From the cell containing the given text, extract its center point as (X, Y) coordinate. 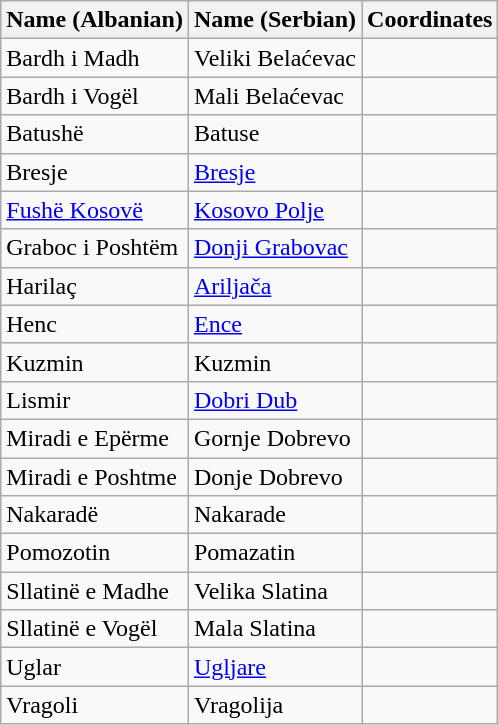
Bardh i Madh (95, 58)
Sllatinë e Vogël (95, 629)
Pomazatin (274, 553)
Sllatinë e Madhe (95, 591)
Coordinates (430, 20)
Mala Slatina (274, 629)
Donje Dobrevo (274, 477)
Pomozotin (95, 553)
Vragoli (95, 705)
Velika Slatina (274, 591)
Graboc i Poshtëm (95, 248)
Lismir (95, 400)
Ugljare (274, 667)
Kosovo Polje (274, 210)
Henc (95, 324)
Gornje Dobrevo (274, 438)
Bardh i Vogël (95, 96)
Donji Grabovac (274, 248)
Miradi e Epërme (95, 438)
Uglar (95, 667)
Harilaç (95, 286)
Mali Belaćevac (274, 96)
Name (Albanian) (95, 20)
Batuse (274, 134)
Name (Serbian) (274, 20)
Vragolija (274, 705)
Veliki Belaćevac (274, 58)
Fushë Kosovë (95, 210)
Nakarade (274, 515)
Nakaradë (95, 515)
Miradi e Poshtme (95, 477)
Batushë (95, 134)
Dobri Dub (274, 400)
Ence (274, 324)
Ariljača (274, 286)
